Return the (x, y) coordinate for the center point of the cell that contains the specified text.  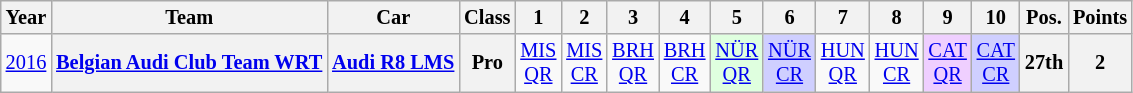
CATCR (996, 63)
10 (996, 17)
Car (393, 17)
BRHQR (633, 63)
Pos. (1044, 17)
CATQR (948, 63)
Team (189, 17)
HUNCR (897, 63)
BRHCR (685, 63)
27th (1044, 63)
5 (736, 17)
9 (948, 17)
Belgian Audi Club Team WRT (189, 63)
7 (843, 17)
1 (538, 17)
6 (790, 17)
MISCR (584, 63)
3 (633, 17)
4 (685, 17)
8 (897, 17)
NÜRQR (736, 63)
2016 (26, 63)
Year (26, 17)
HUNQR (843, 63)
MISQR (538, 63)
Pro (487, 63)
Class (487, 17)
NÜRCR (790, 63)
Audi R8 LMS (393, 63)
Points (1100, 17)
